For the text-containing cell, return its midpoint in [X, Y] coordinate format. 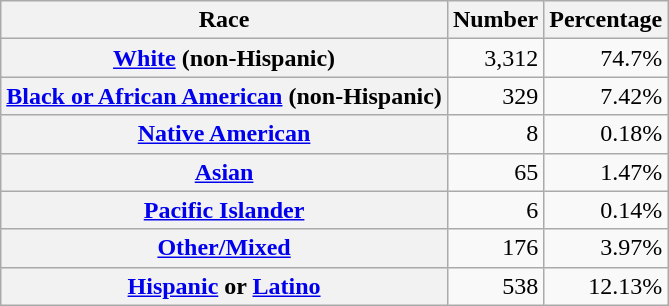
329 [495, 96]
3.97% [606, 248]
7.42% [606, 96]
538 [495, 286]
3,312 [495, 58]
Black or African American (non-Hispanic) [224, 96]
Number [495, 20]
6 [495, 210]
Pacific Islander [224, 210]
Hispanic or Latino [224, 286]
8 [495, 134]
1.47% [606, 172]
74.7% [606, 58]
12.13% [606, 286]
0.18% [606, 134]
Native American [224, 134]
Percentage [606, 20]
White (non-Hispanic) [224, 58]
Asian [224, 172]
0.14% [606, 210]
Race [224, 20]
176 [495, 248]
65 [495, 172]
Other/Mixed [224, 248]
